Output the (X, Y) coordinate of the center of the cell containing the given text.  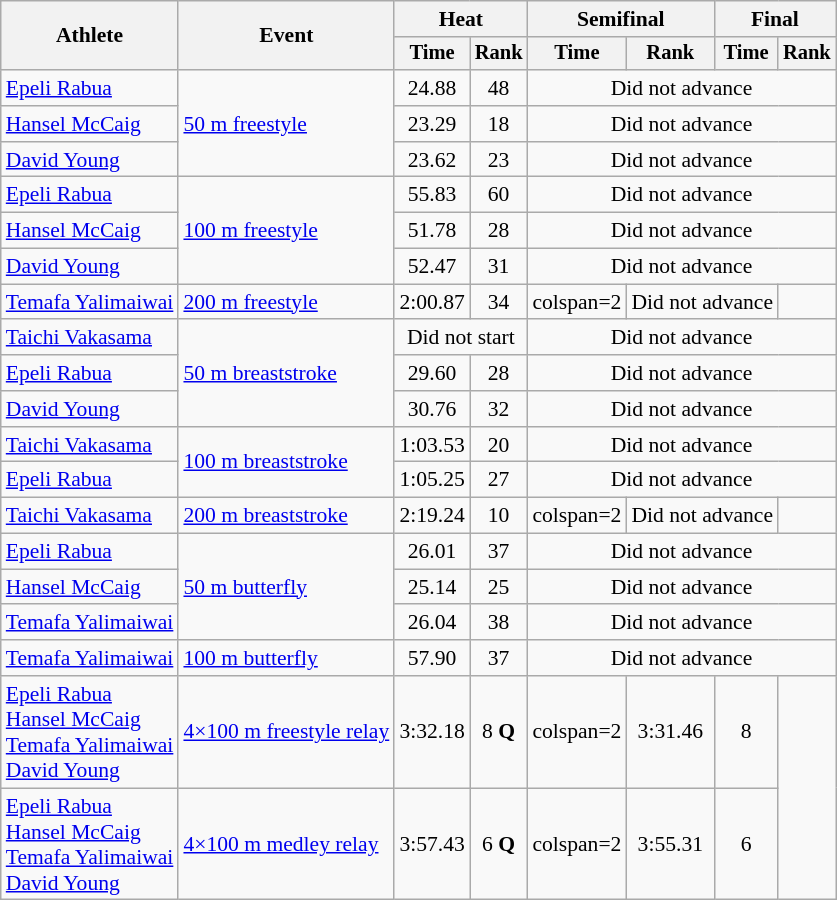
Semifinal (620, 19)
2:00.87 (432, 302)
38 (499, 623)
200 m breaststroke (286, 516)
1:05.25 (432, 480)
20 (499, 445)
Did not start (460, 338)
100 m breaststroke (286, 462)
3:55.31 (670, 844)
50 m breaststroke (286, 374)
26.04 (432, 623)
48 (499, 88)
4×100 m medley relay (286, 844)
3:57.43 (432, 844)
50 m freestyle (286, 124)
4×100 m freestyle relay (286, 732)
51.78 (432, 231)
1:03.53 (432, 445)
18 (499, 124)
60 (499, 195)
3:32.18 (432, 732)
100 m freestyle (286, 230)
24.88 (432, 88)
Athlete (90, 36)
Event (286, 36)
34 (499, 302)
3:31.46 (670, 732)
200 m freestyle (286, 302)
55.83 (432, 195)
57.90 (432, 658)
100 m butterfly (286, 658)
50 m butterfly (286, 588)
52.47 (432, 267)
27 (499, 480)
29.60 (432, 373)
25 (499, 587)
23.62 (432, 160)
8 Q (499, 732)
23.29 (432, 124)
26.01 (432, 552)
6 (746, 844)
8 (746, 732)
2:19.24 (432, 516)
Final (774, 19)
30.76 (432, 409)
Heat (460, 19)
6 Q (499, 844)
23 (499, 160)
25.14 (432, 587)
10 (499, 516)
32 (499, 409)
31 (499, 267)
